Locate the cell with the specified text and output its [X, Y] center coordinate. 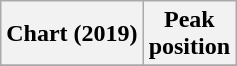
Peakposition [189, 34]
Chart (2019) [72, 34]
